Pinpoint the cell where the given text exists, returning its [X, Y] midpoint coordinate. 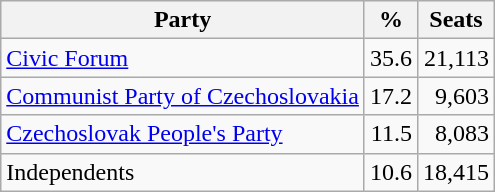
% [390, 20]
11.5 [390, 134]
35.6 [390, 58]
10.6 [390, 172]
8,083 [456, 134]
Party [183, 20]
Czechoslovak People's Party [183, 134]
Civic Forum [183, 58]
Communist Party of Czechoslovakia [183, 96]
9,603 [456, 96]
18,415 [456, 172]
Independents [183, 172]
17.2 [390, 96]
Seats [456, 20]
21,113 [456, 58]
